Detect which cell encompasses the target text, then output its (X, Y) center coordinate. 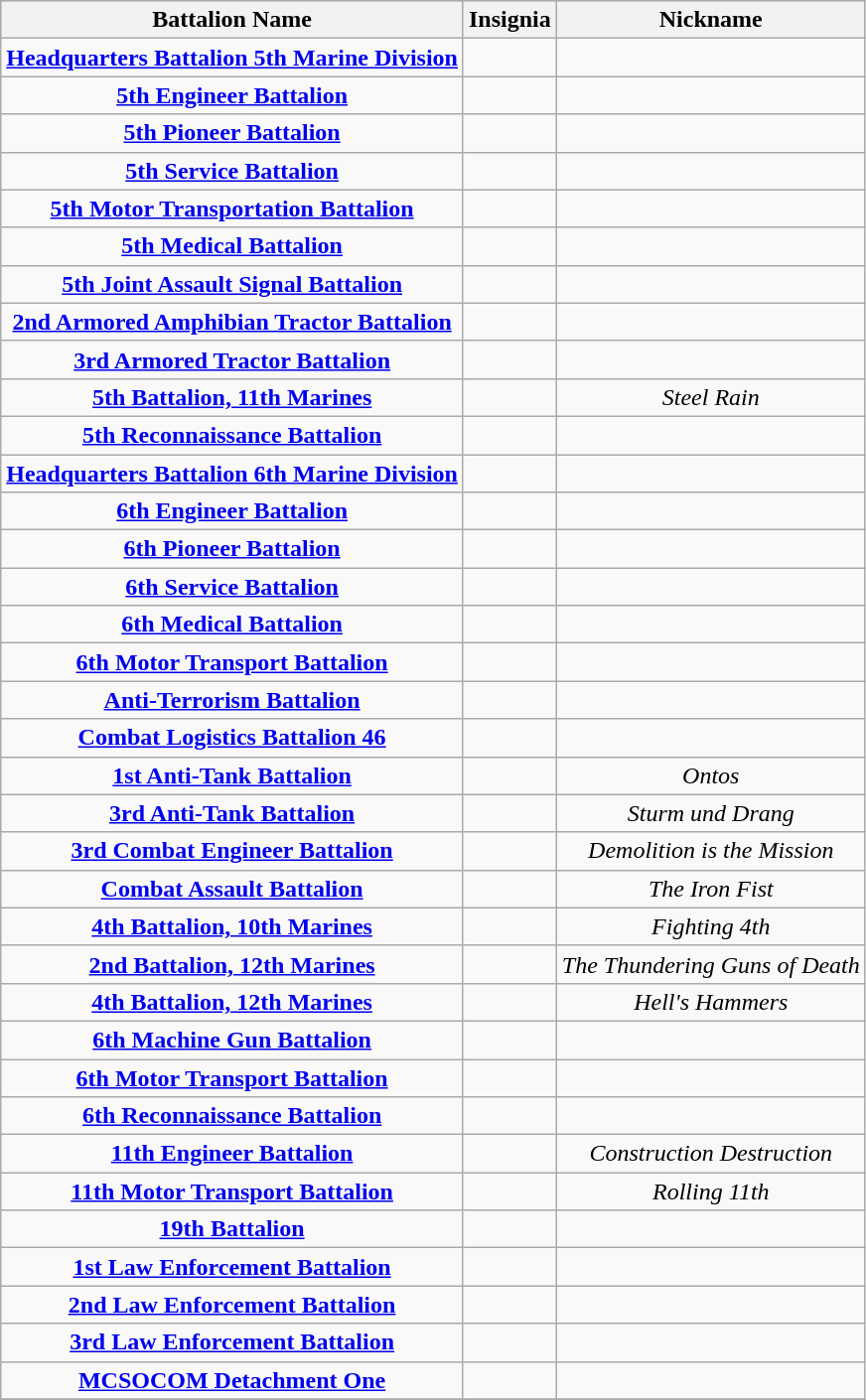
5th Reconnaissance Battalion (232, 435)
3rd Law Enforcement Battalion (232, 1342)
5th Battalion, 11th Marines (232, 397)
The Thundering Guns of Death (711, 964)
Insignia (509, 20)
11th Engineer Battalion (232, 1154)
2nd Armored Amphibian Tractor Battalion (232, 322)
2nd Law Enforcement Battalion (232, 1305)
Nickname (711, 20)
5th Medical Battalion (232, 246)
6th Reconnaissance Battalion (232, 1116)
6th Machine Gun Battalion (232, 1040)
MCSOCOM Detachment One (232, 1380)
6th Pioneer Battalion (232, 549)
5th Engineer Battalion (232, 95)
Steel Rain (711, 397)
5th Pioneer Battalion (232, 133)
Anti-Terrorism Battalion (232, 700)
Ontos (711, 775)
19th Battalion (232, 1229)
3rd Anti-Tank Battalion (232, 813)
Combat Assault Battalion (232, 889)
5th Joint Assault Signal Battalion (232, 284)
Demolition is the Mission (711, 851)
1st Anti-Tank Battalion (232, 775)
Fighting 4th (711, 926)
Rolling 11th (711, 1191)
The Iron Fist (711, 889)
2nd Battalion, 12th Marines (232, 964)
5th Motor Transportation Battalion (232, 209)
Sturm und Drang (711, 813)
4th Battalion, 10th Marines (232, 926)
6th Engineer Battalion (232, 511)
1st Law Enforcement Battalion (232, 1267)
5th Service Battalion (232, 171)
11th Motor Transport Battalion (232, 1191)
Combat Logistics Battalion 46 (232, 738)
3rd Combat Engineer Battalion (232, 851)
4th Battalion, 12th Marines (232, 1002)
Hell's Hammers (711, 1002)
6th Medical Battalion (232, 625)
Headquarters Battalion 5th Marine Division (232, 58)
Construction Destruction (711, 1154)
Headquarters Battalion 6th Marine Division (232, 474)
6th Service Battalion (232, 587)
Battalion Name (232, 20)
3rd Armored Tractor Battalion (232, 359)
